For the text-containing cell, return its midpoint in (x, y) coordinate format. 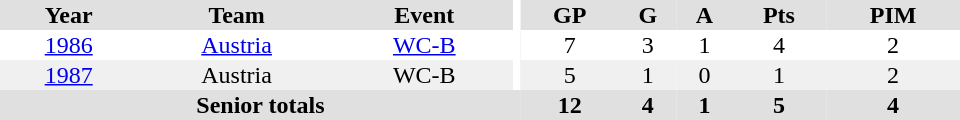
1986 (68, 45)
Year (68, 15)
Team (236, 15)
1987 (68, 75)
7 (570, 45)
3 (648, 45)
GP (570, 15)
Senior totals (260, 105)
A (704, 15)
PIM (893, 15)
G (648, 15)
12 (570, 105)
Pts (779, 15)
Event (424, 15)
0 (704, 75)
